Locate the cell with the specified text and output its (x, y) center coordinate. 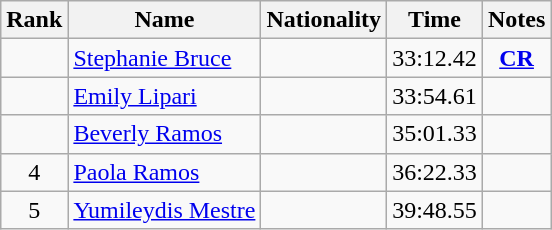
Rank (34, 20)
Paola Ramos (164, 172)
35:01.33 (435, 134)
Yumileydis Mestre (164, 210)
Name (164, 20)
Emily Lipari (164, 96)
36:22.33 (435, 172)
33:12.42 (435, 58)
Beverly Ramos (164, 134)
Nationality (324, 20)
CR (516, 58)
Notes (516, 20)
33:54.61 (435, 96)
5 (34, 210)
Time (435, 20)
Stephanie Bruce (164, 58)
4 (34, 172)
39:48.55 (435, 210)
